Detect which cell encompasses the target text, then output its (X, Y) center coordinate. 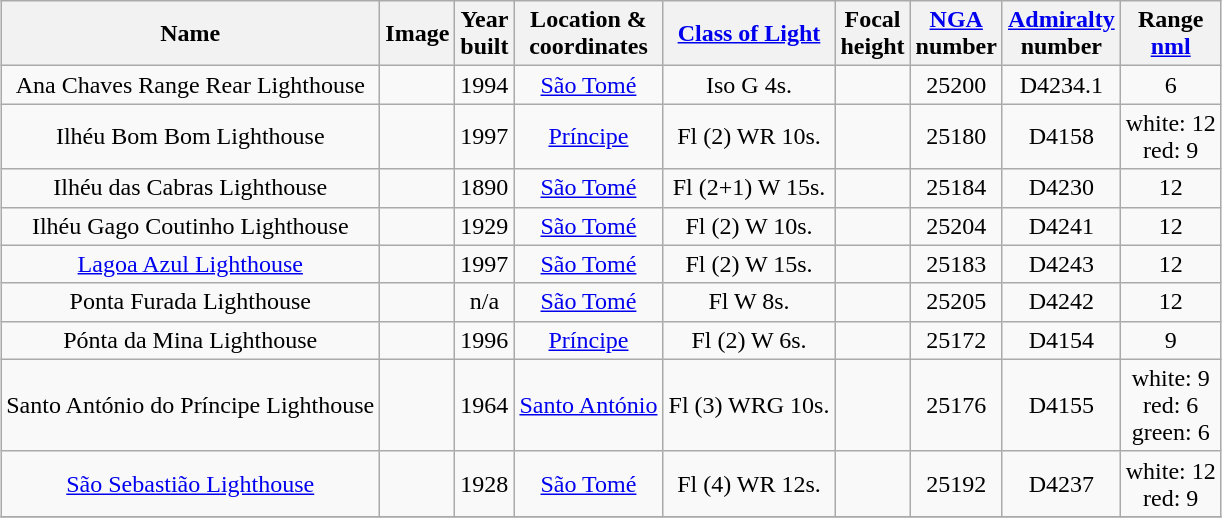
Iso G 4s. (749, 85)
Pónta da Mina Lighthouse (190, 340)
Rangenml (1170, 34)
Focalheight (872, 34)
D4155 (1061, 405)
25205 (956, 302)
Fl (4) WR 12s. (749, 484)
Fl (2) WR 10s. (749, 136)
D4230 (1061, 188)
Fl (2) W 15s. (749, 264)
25180 (956, 136)
Ilhéu das Cabras Lighthouse (190, 188)
6 (1170, 85)
9 (1170, 340)
D4158 (1061, 136)
D4241 (1061, 226)
D4154 (1061, 340)
1994 (484, 85)
Admiraltynumber (1061, 34)
Ilhéu Bom Bom Lighthouse (190, 136)
25183 (956, 264)
D4237 (1061, 484)
25204 (956, 226)
Ponta Furada Lighthouse (190, 302)
D4242 (1061, 302)
white: 9red: 6green: 6 (1170, 405)
Ana Chaves Range Rear Lighthouse (190, 85)
Fl (2) W 10s. (749, 226)
25172 (956, 340)
25176 (956, 405)
1929 (484, 226)
D4234.1 (1061, 85)
Class of Light (749, 34)
1890 (484, 188)
Image (418, 34)
1964 (484, 405)
Ilhéu Gago Coutinho Lighthouse (190, 226)
D4243 (1061, 264)
1996 (484, 340)
São Sebastião Lighthouse (190, 484)
Fl (3) WRG 10s. (749, 405)
Santo António do Príncipe Lighthouse (190, 405)
Fl (2) W 6s. (749, 340)
25200 (956, 85)
Santo António (588, 405)
1928 (484, 484)
Fl (2+1) W 15s. (749, 188)
Yearbuilt (484, 34)
n/a (484, 302)
Fl W 8s. (749, 302)
25184 (956, 188)
Name (190, 34)
25192 (956, 484)
Lagoa Azul Lighthouse (190, 264)
Location & coordinates (588, 34)
NGAnumber (956, 34)
